Search for the cell housing the specified text and yield its [X, Y] center coordinate. 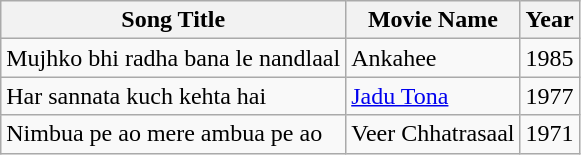
Year [550, 20]
1985 [550, 58]
Jadu Tona [433, 96]
1971 [550, 134]
Veer Chhatrasaal [433, 134]
Ankahee [433, 58]
1977 [550, 96]
Song Title [174, 20]
Har sannata kuch kehta hai [174, 96]
Movie Name [433, 20]
Nimbua pe ao mere ambua pe ao [174, 134]
Mujhko bhi radha bana le nandlaal [174, 58]
